Pinpoint the cell where the given text exists, returning its (x, y) midpoint coordinate. 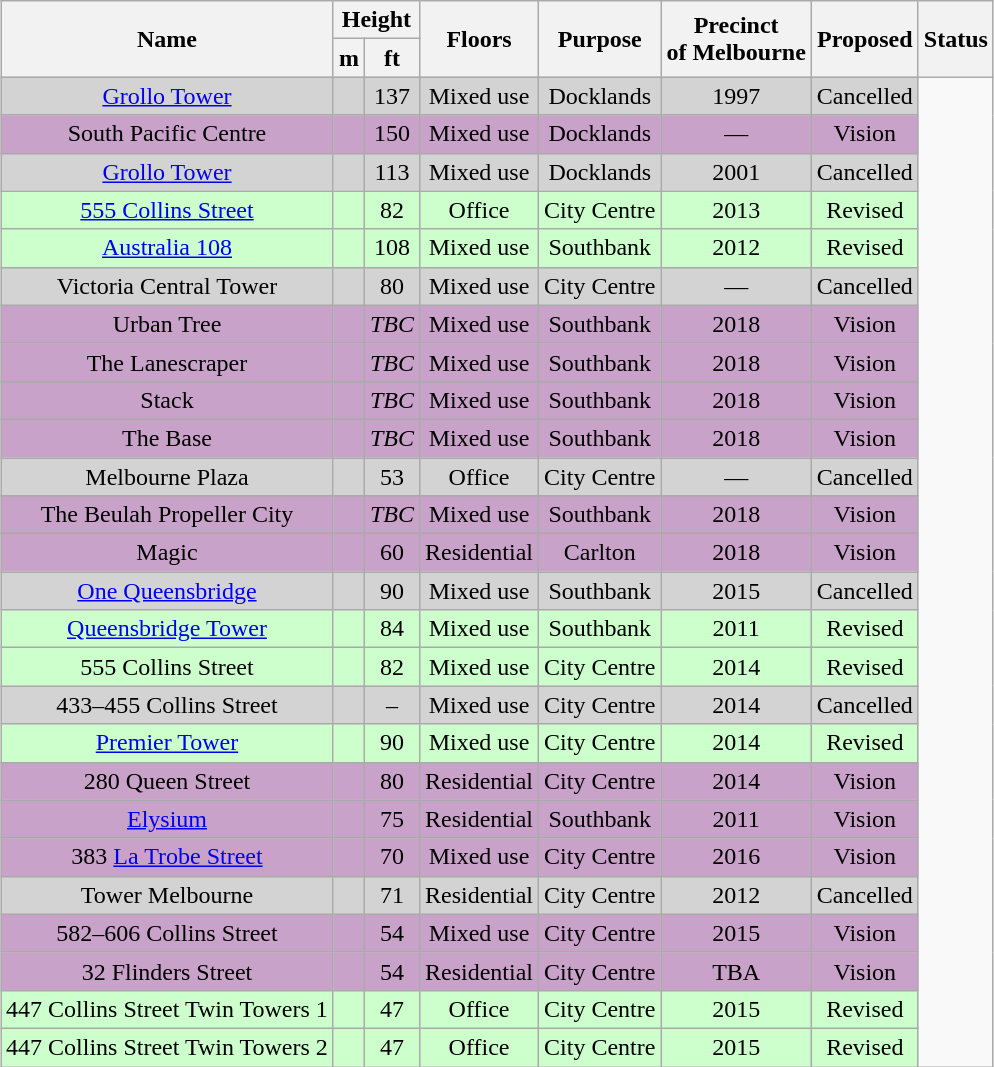
Stack (168, 400)
75 (392, 819)
150 (392, 134)
Queensbridge Tower (168, 629)
Magic (168, 553)
Victoria Central Tower (168, 286)
Elysium (168, 819)
The Base (168, 438)
Purpose (600, 39)
84 (392, 629)
447 Collins Street Twin Towers 2 (168, 1047)
ft (392, 58)
137 (392, 96)
Urban Tree (168, 324)
71 (392, 895)
108 (392, 248)
The Beulah Propeller City (168, 515)
53 (392, 477)
433–455 Collins Street (168, 705)
2013 (736, 210)
– (392, 705)
Carlton (600, 553)
70 (392, 857)
Floors (480, 39)
2001 (736, 172)
The Lanescraper (168, 362)
One Queensbridge (168, 591)
60 (392, 553)
1997 (736, 96)
Australia 108 (168, 248)
32 Flinders Street (168, 971)
Tower Melbourne (168, 895)
383 La Trobe Street (168, 857)
2016 (736, 857)
Proposed (864, 39)
Status (956, 39)
TBA (736, 971)
Premier Tower (168, 743)
280 Queen Street (168, 781)
South Pacific Centre (168, 134)
Melbourne Plaza (168, 477)
582–606 Collins Street (168, 933)
Precinctof Melbourne (736, 39)
Name (168, 39)
Height (376, 20)
447 Collins Street Twin Towers 1 (168, 1009)
113 (392, 172)
m (348, 58)
